Return the (x, y) coordinate for the center point of the cell that contains the specified text.  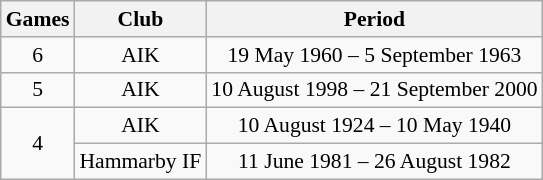
10 August 1924 – 10 May 1940 (374, 126)
4 (38, 144)
Games (38, 19)
5 (38, 90)
10 August 1998 – 21 September 2000 (374, 90)
Hammarby IF (140, 162)
Club (140, 19)
Period (374, 19)
19 May 1960 – 5 September 1963 (374, 55)
6 (38, 55)
11 June 1981 – 26 August 1982 (374, 162)
